For the text-containing cell, return its midpoint in [x, y] coordinate format. 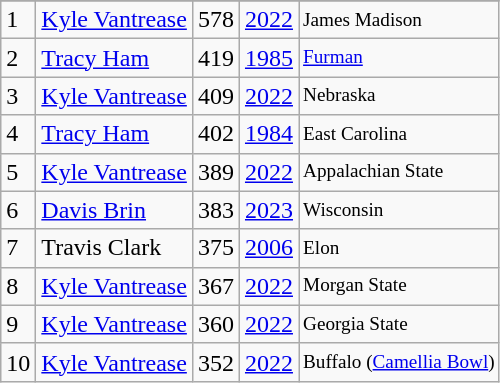
Nebraska [398, 96]
402 [216, 134]
383 [216, 210]
375 [216, 248]
Wisconsin [398, 210]
419 [216, 58]
2023 [268, 210]
Furman [398, 58]
1 [18, 20]
578 [216, 20]
Buffalo (Camellia Bowl) [398, 362]
5 [18, 172]
Davis Brin [114, 210]
9 [18, 324]
352 [216, 362]
Morgan State [398, 286]
2006 [268, 248]
2 [18, 58]
Elon [398, 248]
1984 [268, 134]
10 [18, 362]
389 [216, 172]
7 [18, 248]
1985 [268, 58]
360 [216, 324]
Appalachian State [398, 172]
Georgia State [398, 324]
3 [18, 96]
409 [216, 96]
4 [18, 134]
James Madison [398, 20]
6 [18, 210]
8 [18, 286]
367 [216, 286]
East Carolina [398, 134]
Travis Clark [114, 248]
